Return the [X, Y] coordinate for the center point of the cell that contains the specified text.  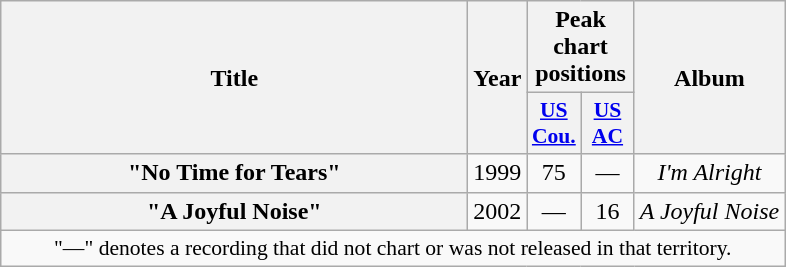
Album [710, 78]
"A Joyful Noise" [234, 211]
Peak chartpositions [580, 47]
1999 [498, 173]
16 [608, 211]
USAC [608, 124]
USCou. [554, 124]
Title [234, 78]
2002 [498, 211]
Year [498, 78]
"—" denotes a recording that did not chart or was not released in that territory. [393, 248]
A Joyful Noise [710, 211]
"No Time for Tears" [234, 173]
I'm Alright [710, 173]
75 [554, 173]
